Return [x, y] of the center of cell containing provided text 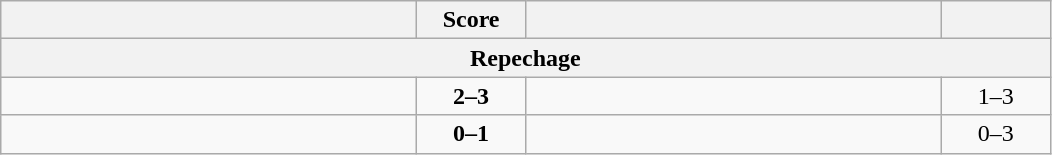
0–3 [996, 134]
Repechage [526, 58]
1–3 [996, 96]
0–1 [472, 134]
Score [472, 20]
2–3 [472, 96]
